Scan for the cell matching the given text and deliver its (X, Y) coordinate at center. 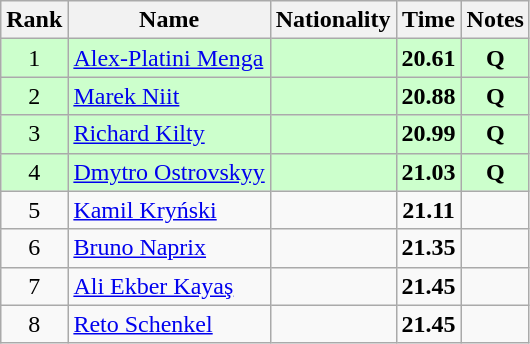
Reto Schenkel (169, 324)
Name (169, 20)
4 (34, 172)
20.61 (428, 58)
Time (428, 20)
20.88 (428, 96)
Dmytro Ostrovskyy (169, 172)
Alex-Platini Menga (169, 58)
8 (34, 324)
6 (34, 248)
3 (34, 134)
21.03 (428, 172)
20.99 (428, 134)
Bruno Naprix (169, 248)
Kamil Kryński (169, 210)
7 (34, 286)
2 (34, 96)
21.35 (428, 248)
Rank (34, 20)
Notes (495, 20)
Marek Niit (169, 96)
5 (34, 210)
Richard Kilty (169, 134)
1 (34, 58)
Ali Ekber Kayaş (169, 286)
21.11 (428, 210)
Nationality (333, 20)
